Return the (x, y) coordinate for the center point of the cell that contains the specified text.  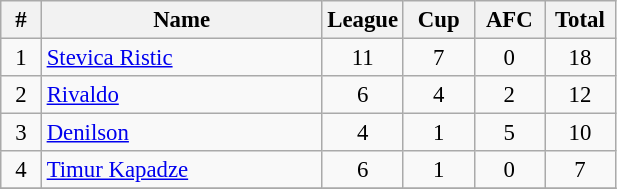
AFC (510, 20)
League (362, 20)
12 (580, 95)
Denilson (182, 133)
Total (580, 20)
Cup (438, 20)
5 (510, 133)
10 (580, 133)
Name (182, 20)
Stevica Ristic (182, 58)
# (22, 20)
18 (580, 58)
11 (362, 58)
Timur Kapadze (182, 170)
Rivaldo (182, 95)
3 (22, 133)
